Return the [X, Y] coordinate for the center point of the cell that contains the specified text.  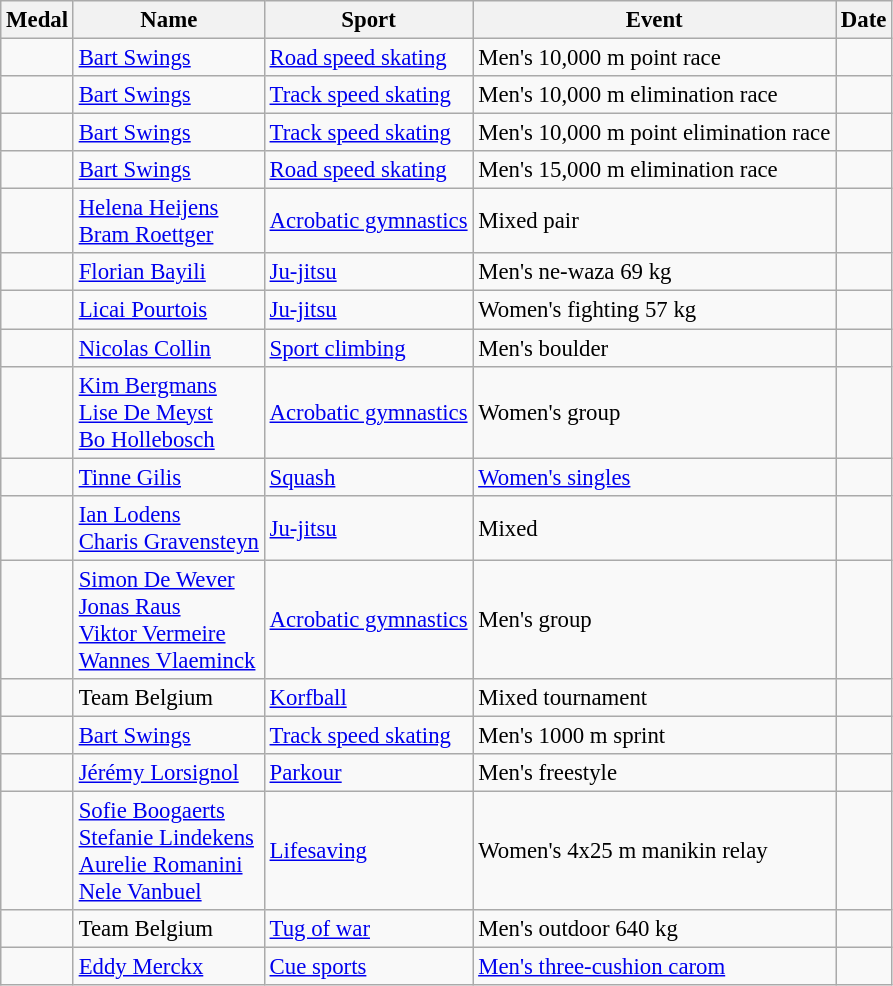
Men's three-cushion carom [654, 967]
Kim BergmansLise De MeystBo Hollebosch [168, 412]
Jérémy Lorsignol [168, 773]
Sport climbing [368, 348]
Parkour [368, 773]
Women's fighting 57 kg [654, 310]
Men's boulder [654, 348]
Tinne Gilis [168, 477]
Mixed pair [654, 222]
Nicolas Collin [168, 348]
Sofie BoogaertsStefanie LindekensAurelie RomaniniNele Vanbuel [168, 850]
Women's 4x25 m manikin relay [654, 850]
Event [654, 20]
Men's group [654, 620]
Sport [368, 20]
Men's 15,000 m elimination race [654, 170]
Men's ne-waza 69 kg [654, 273]
Squash [368, 477]
Helena HeijensBram Roettger [168, 222]
Men's 10,000 m point race [654, 58]
Simon De WeverJonas RausViktor VermeireWannes Vlaeminck [168, 620]
Name [168, 20]
Florian Bayili [168, 273]
Korfball [368, 698]
Men's freestyle [654, 773]
Women's singles [654, 477]
Cue sports [368, 967]
Men's 10,000 m elimination race [654, 95]
Men's 10,000 m point elimination race [654, 133]
Licai Pourtois [168, 310]
Mixed tournament [654, 698]
Men's 1000 m sprint [654, 735]
Date [864, 20]
Tug of war [368, 929]
Mixed [654, 528]
Medal [38, 20]
Ian LodensCharis Gravensteyn [168, 528]
Lifesaving [368, 850]
Men's outdoor 640 kg [654, 929]
Eddy Merckx [168, 967]
Women's group [654, 412]
